Find where the given text appears and provide that cell's center as (x, y) coordinate. 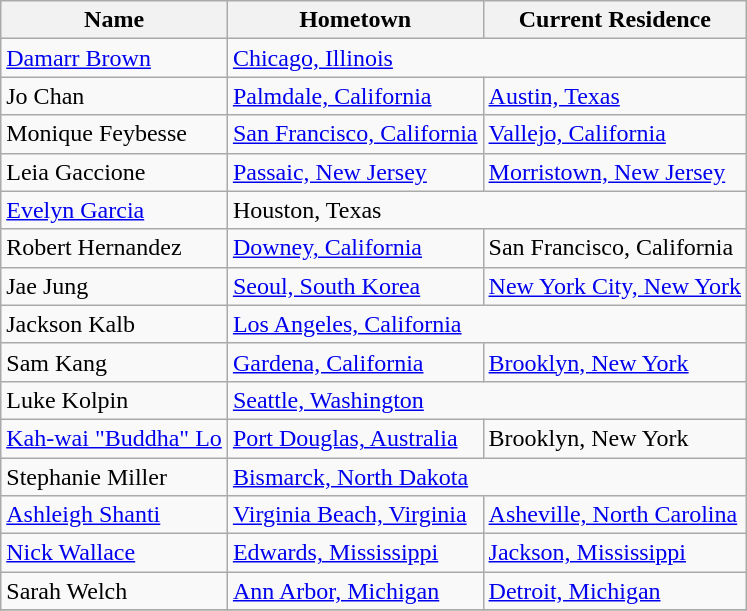
Ann Arbor, Michigan (355, 591)
Seoul, South Korea (355, 286)
Monique Feybesse (114, 134)
Jackson, Mississippi (615, 553)
New York City, New York (615, 286)
Gardena, California (355, 362)
Asheville, North Carolina (615, 515)
Evelyn Garcia (114, 210)
Name (114, 20)
Sam Kang (114, 362)
Palmdale, California (355, 96)
Ashleigh Shanti (114, 515)
Robert Hernandez (114, 248)
Port Douglas, Australia (355, 438)
Nick Wallace (114, 553)
Houston, Texas (486, 210)
Jackson Kalb (114, 324)
Los Angeles, California (486, 324)
Jae Jung (114, 286)
Hometown (355, 20)
Vallejo, California (615, 134)
Passaic, New Jersey (355, 172)
Austin, Texas (615, 96)
Sarah Welch (114, 591)
Bismarck, North Dakota (486, 477)
Virginia Beach, Virginia (355, 515)
Stephanie Miller (114, 477)
Damarr Brown (114, 58)
Detroit, Michigan (615, 591)
Morristown, New Jersey (615, 172)
Downey, California (355, 248)
Leia Gaccione (114, 172)
Luke Kolpin (114, 400)
Jo Chan (114, 96)
Seattle, Washington (486, 400)
Current Residence (615, 20)
Chicago, Illinois (486, 58)
Kah-wai "Buddha" Lo (114, 438)
Edwards, Mississippi (355, 553)
